Return the [x, y] coordinate for the center point of the cell that contains the specified text.  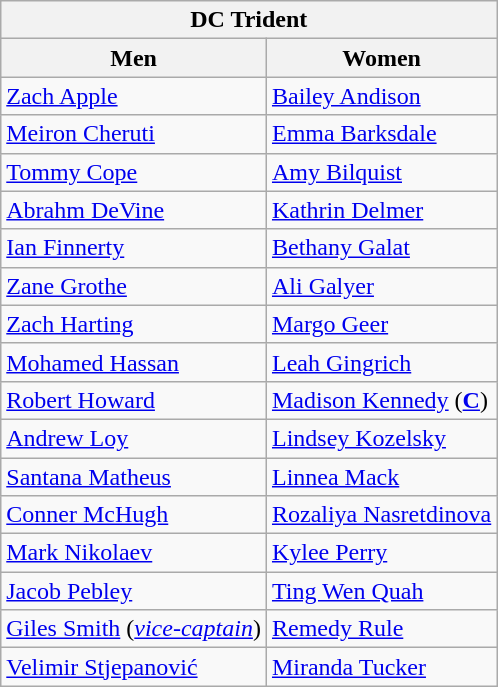
Velimir Stjepanović [134, 667]
Zach Apple [134, 96]
Santana Matheus [134, 477]
Remedy Rule [381, 629]
Andrew Loy [134, 438]
Rozaliya Nasretdinova [381, 515]
Margo Geer [381, 324]
Bethany Galat [381, 248]
Conner McHugh [134, 515]
Abrahm DeVine [134, 210]
Tommy Cope [134, 172]
Robert Howard [134, 400]
Ali Galyer [381, 286]
Men [134, 58]
Lindsey Kozelsky [381, 438]
Kylee Perry [381, 553]
Giles Smith (vice-captain) [134, 629]
Kathrin Delmer [381, 210]
Zach Harting [134, 324]
Leah Gingrich [381, 362]
Miranda Tucker [381, 667]
Linnea Mack [381, 477]
Mark Nikolaev [134, 553]
Amy Bilquist [381, 172]
Women [381, 58]
Ian Finnerty [134, 248]
Zane Grothe [134, 286]
DC Trident [249, 20]
Emma Barksdale [381, 134]
Bailey Andison [381, 96]
Madison Kennedy (C) [381, 400]
Meiron Cheruti [134, 134]
Ting Wen Quah [381, 591]
Jacob Pebley [134, 591]
Mohamed Hassan [134, 362]
